Find where the given text appears and provide that cell's center as (X, Y) coordinate. 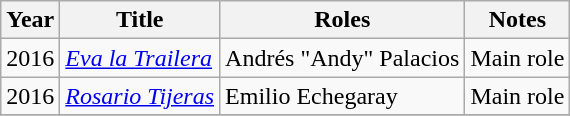
Roles (342, 20)
Eva la Trailera (140, 58)
Title (140, 20)
Emilio Echegaray (342, 96)
Notes (518, 20)
Year (30, 20)
Andrés "Andy" Palacios (342, 58)
Rosario Tijeras (140, 96)
